Search for the cell housing the specified text and yield its [X, Y] center coordinate. 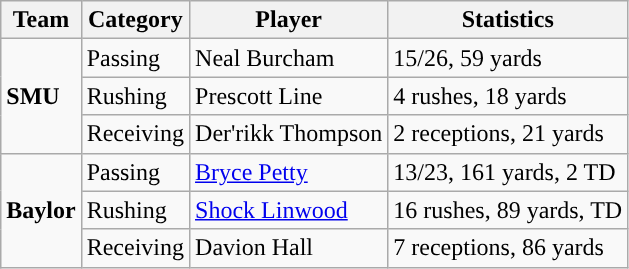
15/26, 59 yards [508, 58]
Team [41, 20]
Davion Hall [289, 248]
SMU [41, 96]
2 receptions, 21 yards [508, 134]
Player [289, 20]
Statistics [508, 20]
Category [135, 20]
13/23, 161 yards, 2 TD [508, 172]
7 receptions, 86 yards [508, 248]
Prescott Line [289, 96]
Neal Burcham [289, 58]
Bryce Petty [289, 172]
Der'rikk Thompson [289, 134]
Shock Linwood [289, 210]
16 rushes, 89 yards, TD [508, 210]
4 rushes, 18 yards [508, 96]
Baylor [41, 210]
